Return the [x, y] coordinate for the center point of the cell that contains the specified text.  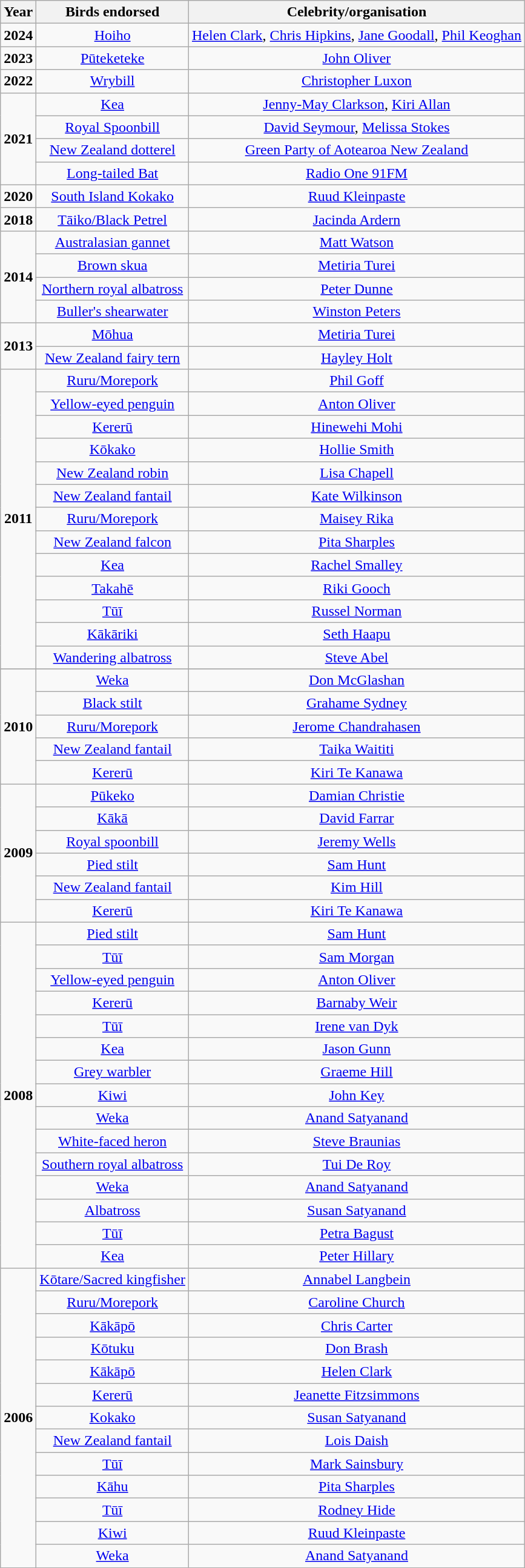
2020 [18, 196]
Rachel Smalley [356, 565]
Helen Clark, Chris Hipkins, Jane Goodall, Phil Keoghan [356, 35]
Radio One 91FM [356, 173]
Royal Spoonbill [113, 127]
Winston Peters [356, 312]
Taika Waititi [356, 749]
Hayley Holt [356, 358]
Kate Wilkinson [356, 496]
David Farrar [356, 819]
Hoiho [113, 35]
2024 [18, 35]
Maisey Rika [356, 519]
New Zealand falcon [113, 542]
South Island Kokako [113, 196]
Rodney Hide [356, 1510]
John Oliver [356, 58]
Northern royal albatross [113, 289]
Chris Carter [356, 1325]
Black stilt [113, 703]
Mōhua [113, 335]
Kākāriki [113, 634]
Lisa Chapell [356, 473]
Barnaby Weir [356, 1003]
Pūteketeke [113, 58]
Jerome Chandrahasen [356, 726]
Caroline Church [356, 1302]
Hinewehi Mohi [356, 427]
Helen Clark [356, 1371]
Takahē [113, 588]
Celebrity/organisation [356, 12]
Damian Christie [356, 796]
Grahame Sydney [356, 703]
Jason Gunn [356, 1049]
Kōtare/Sacred kingfisher [113, 1279]
Long-tailed Bat [113, 173]
2008 [18, 1095]
New Zealand dotterel [113, 150]
2009 [18, 853]
Don Brash [356, 1348]
New Zealand robin [113, 473]
Albatross [113, 1210]
Kōtuku [113, 1348]
Tui De Roy [356, 1164]
New Zealand fairy tern [113, 358]
Green Party of Aotearoa New Zealand [356, 150]
Kōkako [113, 450]
Phil Goff [356, 381]
Australasian gannet [113, 242]
Southern royal albatross [113, 1164]
Kākā [113, 819]
Russel Norman [356, 611]
Kāhu [113, 1487]
Grey warbler [113, 1072]
Lois Daish [356, 1441]
Wandering albatross [113, 657]
Brown skua [113, 265]
Kim Hill [356, 888]
Pūkeko [113, 796]
Christopher Luxon [356, 81]
Jenny-May Clarkson, Kiri Allan [356, 104]
Seth Haapu [356, 634]
Matt Watson [356, 242]
White-faced heron [113, 1141]
2006 [18, 1418]
Buller's shearwater [113, 312]
Hollie Smith [356, 450]
Mark Sainsbury [356, 1464]
Tāiko/Black Petrel [113, 219]
Sam Morgan [356, 957]
2021 [18, 139]
Riki Gooch [356, 588]
Petra Bagust [356, 1233]
John Key [356, 1095]
Peter Dunne [356, 289]
2014 [18, 277]
2013 [18, 346]
Irene van Dyk [356, 1026]
Royal spoonbill [113, 842]
Wrybill [113, 81]
Steve Abel [356, 657]
Steve Braunias [356, 1141]
2018 [18, 219]
Jeremy Wells [356, 842]
2022 [18, 81]
Peter Hillary [356, 1256]
David Seymour, Melissa Stokes [356, 127]
2011 [18, 519]
Jeanette Fitzsimmons [356, 1394]
Graeme Hill [356, 1072]
2023 [18, 58]
Don McGlashan [356, 680]
Jacinda Ardern [356, 219]
Kokako [113, 1418]
Annabel Langbein [356, 1279]
Year [18, 12]
Birds endorsed [113, 12]
2010 [18, 726]
